Search for the cell housing the specified text and yield its (X, Y) center coordinate. 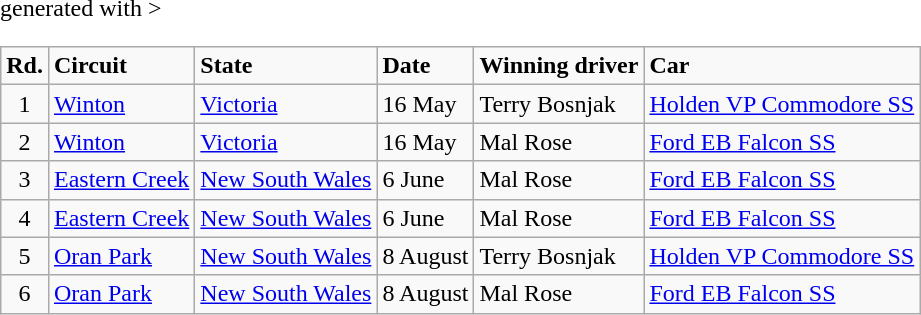
Winning driver (559, 66)
1 (25, 104)
Car (782, 66)
State (286, 66)
Date (426, 66)
Circuit (121, 66)
5 (25, 256)
6 (25, 294)
3 (25, 180)
4 (25, 218)
2 (25, 142)
Rd. (25, 66)
